Return [x, y] of the center of cell containing provided text 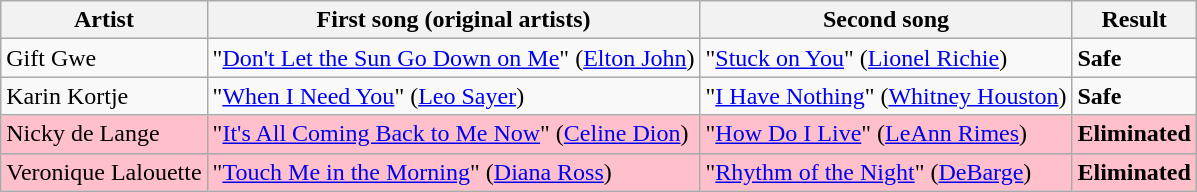
"It's All Coming Back to Me Now" (Celine Dion) [454, 134]
"Don't Let the Sun Go Down on Me" (Elton John) [454, 58]
Artist [104, 20]
"I Have Nothing" (Whitney Houston) [886, 96]
Karin Kortje [104, 96]
Gift Gwe [104, 58]
"Stuck on You" (Lionel Richie) [886, 58]
"Rhythm of the Night" (DeBarge) [886, 172]
"How Do I Live" (LeAnn Rimes) [886, 134]
Second song [886, 20]
"Touch Me in the Morning" (Diana Ross) [454, 172]
First song (original artists) [454, 20]
Nicky de Lange [104, 134]
Veronique Lalouette [104, 172]
Result [1134, 20]
"When I Need You" (Leo Sayer) [454, 96]
